Scan for the cell matching the given text and deliver its (X, Y) coordinate at center. 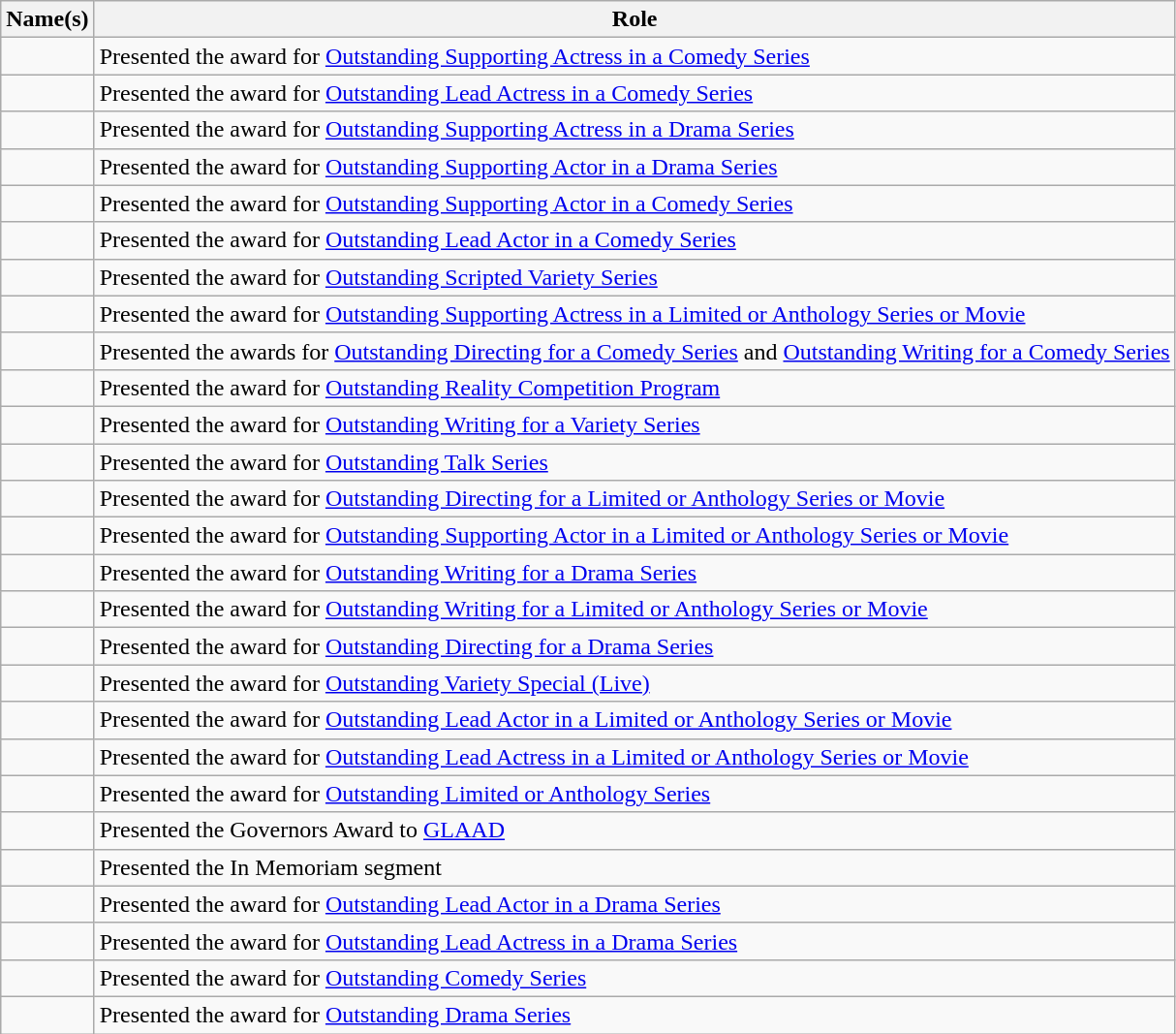
Presented the award for Outstanding Lead Actress in a Drama Series (634, 941)
Presented the award for Outstanding Lead Actress in a Limited or Anthology Series or Movie (634, 757)
Presented the award for Outstanding Supporting Actress in a Limited or Anthology Series or Movie (634, 314)
Presented the award for Outstanding Directing for a Drama Series (634, 646)
Presented the Governors Award to GLAAD (634, 830)
Name(s) (47, 19)
Presented the award for Outstanding Supporting Actor in a Limited or Anthology Series or Movie (634, 536)
Presented the awards for Outstanding Directing for a Comedy Series and Outstanding Writing for a Comedy Series (634, 351)
Presented the award for Outstanding Writing for a Variety Series (634, 424)
Presented the award for Outstanding Lead Actor in a Drama Series (634, 904)
Presented the award for Outstanding Comedy Series (634, 978)
Presented the award for Outstanding Variety Special (Live) (634, 683)
Presented the award for Outstanding Writing for a Drama Series (634, 573)
Presented the award for Outstanding Directing for a Limited or Anthology Series or Movie (634, 499)
Presented the award for Outstanding Supporting Actress in a Drama Series (634, 130)
Presented the award for Outstanding Writing for a Limited or Anthology Series or Movie (634, 610)
Presented the award for Outstanding Scripted Variety Series (634, 277)
Role (634, 19)
Presented the award for Outstanding Lead Actor in a Limited or Anthology Series or Movie (634, 720)
Presented the award for Outstanding Reality Competition Program (634, 388)
Presented the award for Outstanding Limited or Anthology Series (634, 794)
Presented the award for Outstanding Supporting Actor in a Drama Series (634, 167)
Presented the award for Outstanding Lead Actor in a Comedy Series (634, 240)
Presented the In Memoriam segment (634, 867)
Presented the award for Outstanding Supporting Actress in a Comedy Series (634, 56)
Presented the award for Outstanding Supporting Actor in a Comedy Series (634, 204)
Presented the award for Outstanding Lead Actress in a Comedy Series (634, 93)
Presented the award for Outstanding Talk Series (634, 462)
Presented the award for Outstanding Drama Series (634, 1015)
